Output the (X, Y) coordinate of the center of the cell containing the given text.  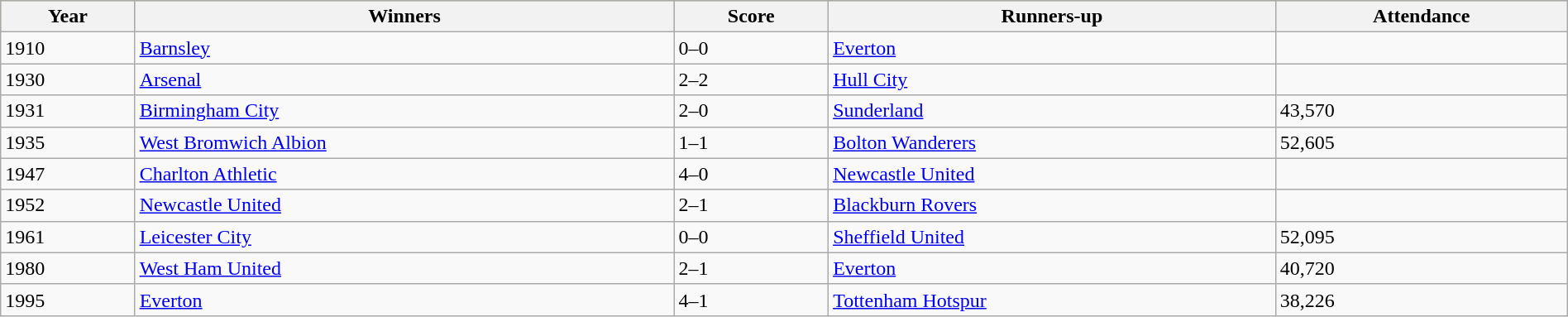
Year (68, 17)
1961 (68, 237)
Hull City (1052, 79)
38,226 (1421, 300)
1995 (68, 300)
West Bromwich Albion (404, 142)
1952 (68, 205)
1–1 (751, 142)
1910 (68, 48)
Charlton Athletic (404, 174)
Sheffield United (1052, 237)
Runners-up (1052, 17)
Blackburn Rovers (1052, 205)
2–0 (751, 111)
Barnsley (404, 48)
52,095 (1421, 237)
Winners (404, 17)
1935 (68, 142)
Birmingham City (404, 111)
Attendance (1421, 17)
Leicester City (404, 237)
43,570 (1421, 111)
4–1 (751, 300)
1930 (68, 79)
1947 (68, 174)
Score (751, 17)
40,720 (1421, 268)
West Ham United (404, 268)
2–2 (751, 79)
Bolton Wanderers (1052, 142)
Tottenham Hotspur (1052, 300)
4–0 (751, 174)
1931 (68, 111)
Sunderland (1052, 111)
Arsenal (404, 79)
52,605 (1421, 142)
1980 (68, 268)
